Provide the (X, Y) coordinate of the cell's center where the given text is located.  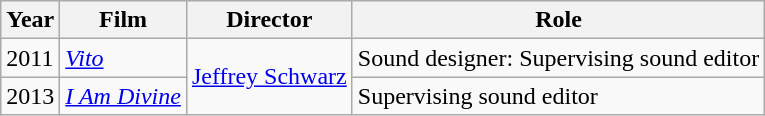
2013 (30, 96)
Director (269, 20)
Sound designer: Supervising sound editor (558, 58)
Supervising sound editor (558, 96)
Film (124, 20)
Role (558, 20)
Jeffrey Schwarz (269, 77)
Vito (124, 58)
2011 (30, 58)
Year (30, 20)
I Am Divine (124, 96)
